Capture the cell that displays the provided text and extract its [x, y] central coordinate. 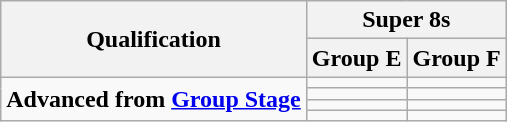
Group F [456, 58]
Qualification [154, 39]
Super 8s [406, 20]
Advanced from Group Stage [154, 99]
Group E [356, 58]
